Scan for the cell matching the given text and deliver its (x, y) coordinate at center. 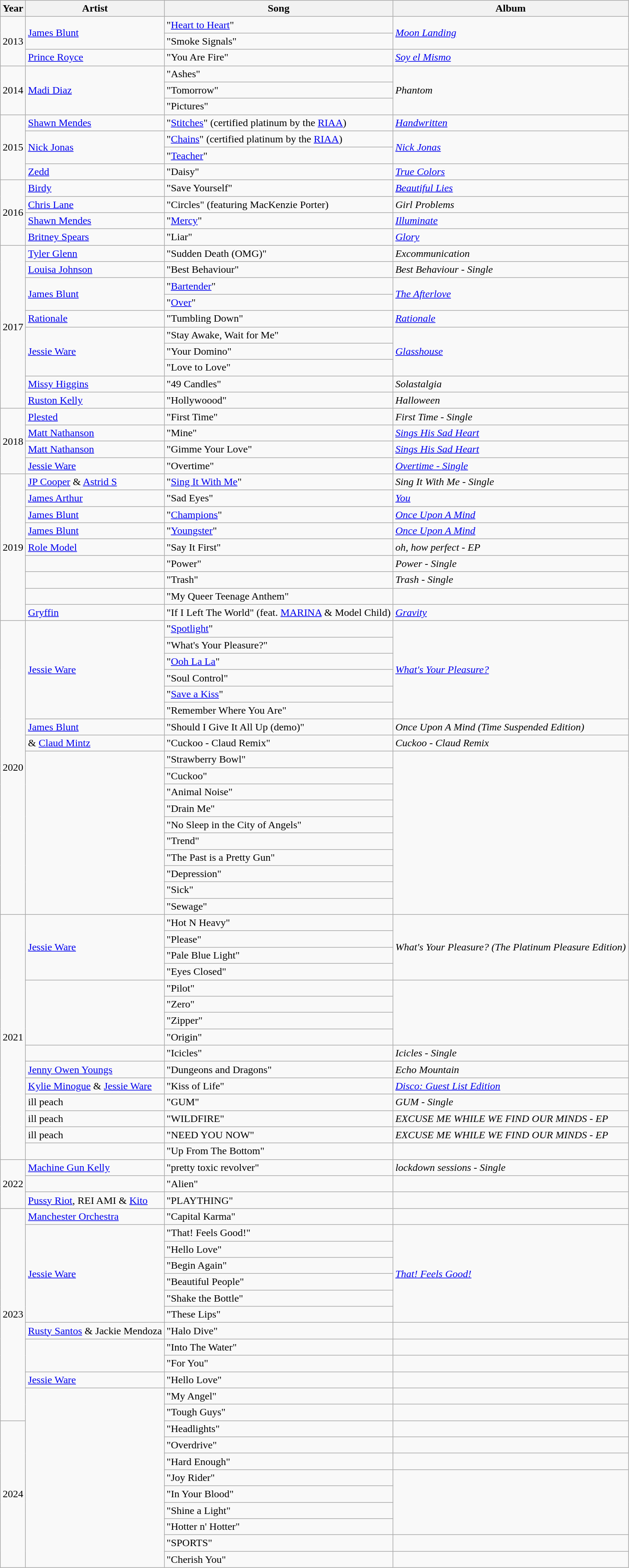
"Teacher" (279, 155)
Moon Landing (511, 33)
Power - Single (511, 564)
"Remember Where You Are" (279, 710)
Louisa Johnson (95, 270)
"Stay Awake, Wait for Me" (279, 335)
"Hard Enough" (279, 1461)
"Hot N Heavy" (279, 923)
"Cherish You" (279, 1559)
You (511, 498)
"Kiss of Life" (279, 1086)
"WILDFIRE" (279, 1119)
lockdown sessions - Single (511, 1167)
"Ooh La La" (279, 661)
"Heart to Heart" (279, 25)
"Eyes Closed" (279, 971)
Trash - Single (511, 580)
Artist (95, 9)
Excommunication (511, 253)
Glasshouse (511, 351)
Plested (95, 416)
Solastalgia (511, 384)
Song (279, 9)
& Claud Mintz (95, 743)
Prince Royce (95, 57)
"PLAYTHING" (279, 1200)
Handwritten (511, 123)
Britney Spears (95, 237)
"Sing It With Me" (279, 482)
"Begin Again" (279, 1266)
"Drain Me" (279, 808)
2022 (13, 1184)
"Should I Give It All Up (demo)" (279, 727)
"Overdrive" (279, 1445)
"Please" (279, 939)
"Cuckoo - Claud Remix" (279, 743)
"That! Feels Good!" (279, 1233)
"What's Your Pleasure?" (279, 645)
Phantom (511, 90)
"Daisy" (279, 172)
2016 (13, 212)
"Circles" (featuring MacKenzie Porter) (279, 205)
Chris Lane (95, 205)
True Colors (511, 172)
That! Feels Good! (511, 1273)
"Dungeons and Dragons" (279, 1070)
Cuckoo - Claud Remix (511, 743)
"Bartender" (279, 286)
"Champions" (279, 515)
Echo Mountain (511, 1070)
What's Your Pleasure? (511, 669)
"Zipper" (279, 1021)
"Save a Kiss" (279, 694)
JP Cooper & Astrid S (95, 482)
James Arthur (95, 498)
"Sewage" (279, 906)
oh, how perfect - EP (511, 547)
"pretty toxic revolver" (279, 1167)
2023 (13, 1314)
"Sad Eyes" (279, 498)
2017 (13, 327)
First Time - Single (511, 416)
Ruston Kelly (95, 400)
Tyler Glenn (95, 253)
"Headlights" (279, 1429)
"Up From The Bottom" (279, 1151)
"Pictures" (279, 106)
Gravity (511, 612)
"Pilot" (279, 988)
Once Upon A Mind (Time Suspended Edition) (511, 727)
Album (511, 9)
2024 (13, 1494)
"Sick" (279, 890)
"Alien" (279, 1184)
"Save Yourself" (279, 188)
2021 (13, 1037)
Zedd (95, 172)
"Joy Rider" (279, 1478)
Icicles - Single (511, 1053)
Overtime - Single (511, 465)
Birdy (95, 188)
Role Model (95, 547)
The Afterlove (511, 294)
Sing It With Me - Single (511, 482)
"In Your Blood" (279, 1494)
Machine Gun Kelly (95, 1167)
"Power" (279, 564)
"Tough Guys" (279, 1412)
"Origin" (279, 1037)
"My Queer Teenage Anthem" (279, 596)
"Overtime" (279, 465)
Best Behaviour - Single (511, 270)
"Halo Dive" (279, 1331)
Glory (511, 237)
"Depression" (279, 874)
"Strawberry Bowl" (279, 760)
"Sudden Death (OMG)" (279, 253)
"My Angel" (279, 1396)
"Shine a Light" (279, 1510)
"Soul Control" (279, 678)
Soy el Mismo (511, 57)
2014 (13, 90)
Rusty Santos & Jackie Mendoza (95, 1331)
"SPORTS" (279, 1543)
"Spotlight" (279, 629)
Manchester Orchestra (95, 1216)
"The Past is a Pretty Gun" (279, 857)
"Ashes" (279, 74)
Jenny Owen Youngs (95, 1070)
"Gimme Your Love" (279, 449)
2015 (13, 147)
"Shake the Bottle" (279, 1298)
GUM - Single (511, 1102)
Disco: Guest List Edition (511, 1086)
"Icicles" (279, 1053)
"Say It First" (279, 547)
Girl Problems (511, 205)
Pussy Riot, REI AMI & Kito (95, 1200)
"49 Candles" (279, 384)
"Smoke Signals" (279, 41)
"Capital Karma" (279, 1216)
"GUM" (279, 1102)
2018 (13, 441)
"Over" (279, 302)
"Tomorrow" (279, 90)
"Cuckoo" (279, 776)
Madi Diaz (95, 90)
"Youngster" (279, 531)
"Mine" (279, 433)
Illuminate (511, 221)
"Pale Blue Light" (279, 955)
"Stitches" (certified platinum by the RIAA) (279, 123)
"Love to Love" (279, 368)
"Animal Noise" (279, 792)
Gryffin (95, 612)
"Chains" (certified platinum by the RIAA) (279, 139)
Kylie Minogue & Jessie Ware (95, 1086)
"Zero" (279, 1004)
"No Sleep in the City of Angels" (279, 825)
2019 (13, 547)
"Liar" (279, 237)
"Tumbling Down" (279, 319)
2013 (13, 41)
Beautiful Lies (511, 188)
"For You" (279, 1363)
"First Time" (279, 416)
Missy Higgins (95, 384)
"Into The Water" (279, 1347)
What's Your Pleasure? (The Platinum Pleasure Edition) (511, 947)
2020 (13, 768)
"If I Left The World" (feat. MARINA & Model Child) (279, 612)
"NEED YOU NOW" (279, 1135)
"Hollywoood" (279, 400)
"These Lips" (279, 1315)
"You Are Fire" (279, 57)
"Best Behaviour" (279, 270)
"Mercy" (279, 221)
Year (13, 9)
"Trend" (279, 841)
"Your Domino" (279, 351)
"Hotter n' Hotter" (279, 1527)
Halloween (511, 400)
"Trash" (279, 580)
"Beautiful People" (279, 1282)
